Return (x, y) of the center of cell containing provided text 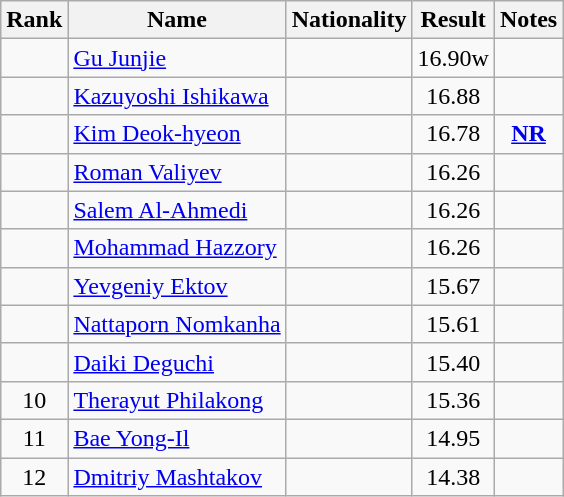
Nationality (349, 20)
14.38 (453, 477)
Therayut Philakong (177, 400)
14.95 (453, 438)
Nattaporn Nomkanha (177, 324)
Daiki Deguchi (177, 362)
12 (34, 477)
Kazuyoshi Ishikawa (177, 96)
15.36 (453, 400)
11 (34, 438)
Result (453, 20)
Name (177, 20)
16.90w (453, 58)
Bae Yong-Il (177, 438)
15.67 (453, 286)
Kim Deok-hyeon (177, 134)
16.88 (453, 96)
15.40 (453, 362)
16.78 (453, 134)
Roman Valiyev (177, 172)
Gu Junjie (177, 58)
Dmitriy Mashtakov (177, 477)
NR (528, 134)
Rank (34, 20)
15.61 (453, 324)
10 (34, 400)
Salem Al-Ahmedi (177, 210)
Yevgeniy Ektov (177, 286)
Notes (528, 20)
Mohammad Hazzory (177, 248)
